Output the [X, Y] coordinate of the center of the cell containing the given text.  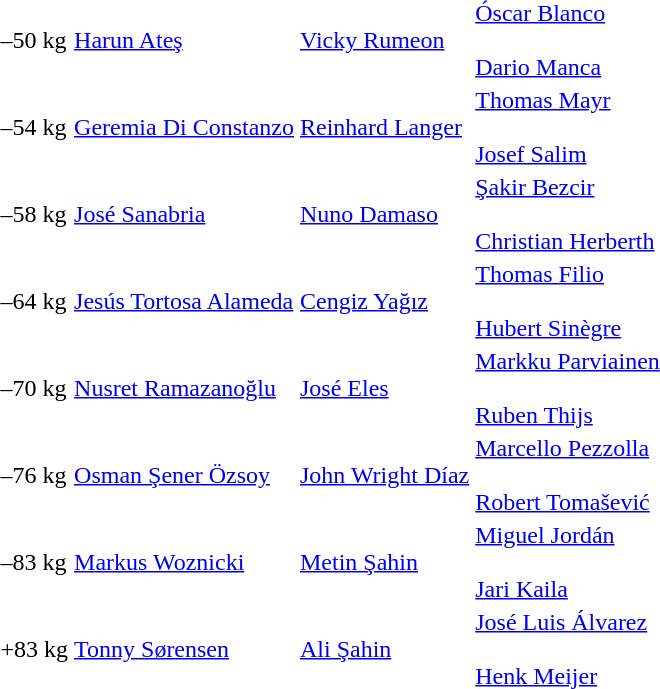
Reinhard Langer [384, 127]
José Eles [384, 388]
Markus Woznicki [184, 562]
Jesús Tortosa Alameda [184, 301]
José Sanabria [184, 214]
John Wright Díaz [384, 475]
Geremia Di Constanzo [184, 127]
Cengiz Yağız [384, 301]
Osman Şener Özsoy [184, 475]
Nuno Damaso [384, 214]
Metin Şahin [384, 562]
Nusret Ramazanoğlu [184, 388]
